Return (X, Y) of the center of cell containing provided text 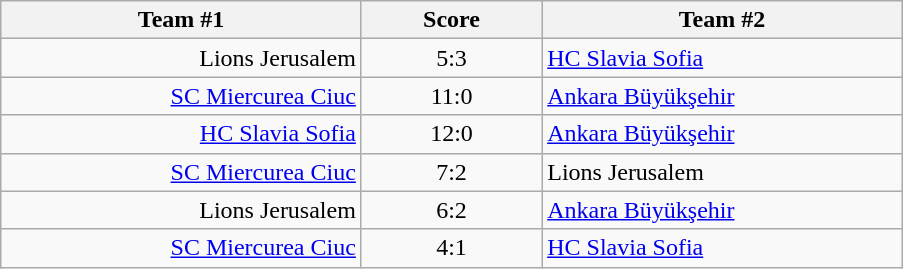
4:1 (451, 248)
Team #2 (722, 20)
11:0 (451, 96)
6:2 (451, 210)
Score (451, 20)
5:3 (451, 58)
Team #1 (182, 20)
7:2 (451, 172)
12:0 (451, 134)
